Locate the cell with the specified text and output its [X, Y] center coordinate. 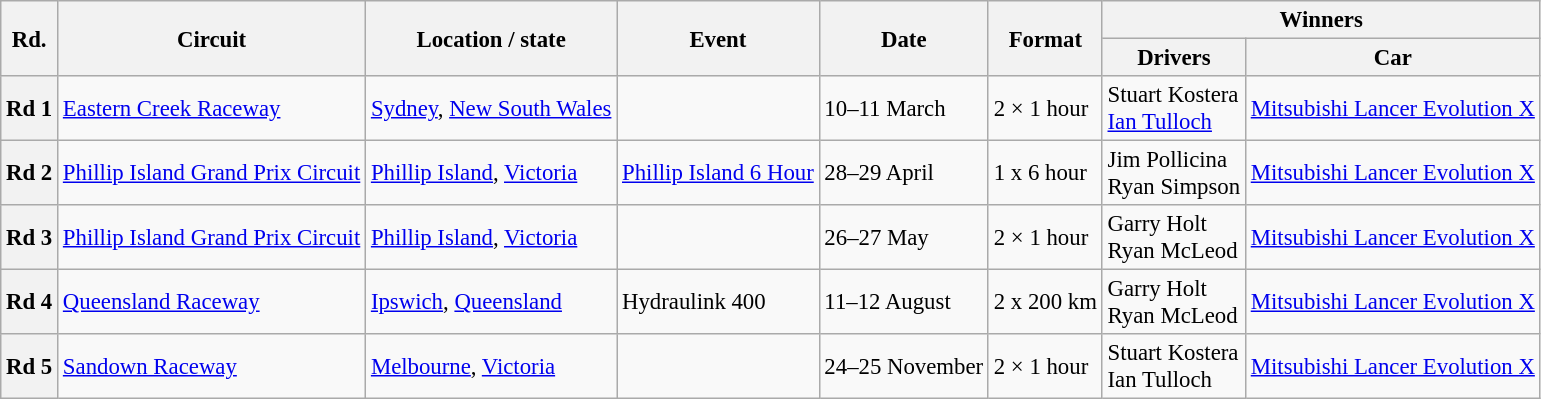
Jim Pollicina Ryan Simpson [1174, 174]
Sydney, New South Wales [492, 108]
Rd. [30, 38]
Winners [1321, 20]
Hydraulink 400 [718, 302]
1 x 6 hour [1045, 174]
Date [904, 38]
Rd 3 [30, 238]
Format [1045, 38]
Rd 1 [30, 108]
Stuart KosteraIan Tulloch [1174, 366]
Rd 2 [30, 174]
Phillip Island 6 Hour [718, 174]
Queensland Raceway [212, 302]
2 x 200 km [1045, 302]
Sandown Raceway [212, 366]
Event [718, 38]
24–25 November [904, 366]
10–11 March [904, 108]
Car [1392, 58]
Rd 5 [30, 366]
Circuit [212, 38]
Location / state [492, 38]
Rd 4 [30, 302]
11–12 August [904, 302]
26–27 May [904, 238]
Melbourne, Victoria [492, 366]
Drivers [1174, 58]
Eastern Creek Raceway [212, 108]
28–29 April [904, 174]
Stuart Kostera Ian Tulloch [1174, 108]
Ipswich, Queensland [492, 302]
